Output the (x, y) coordinate of the center of the cell containing the given text.  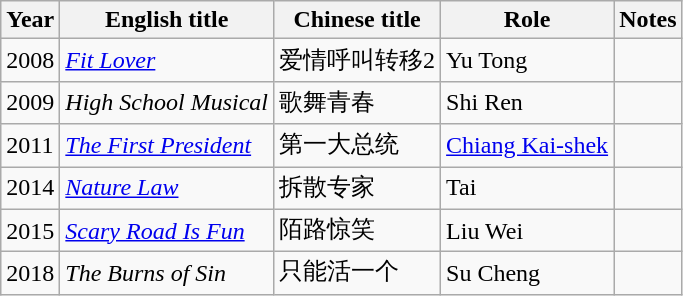
Liu Wei (528, 230)
只能活一个 (358, 274)
2015 (30, 230)
爱情呼叫转移2 (358, 60)
Chiang Kai-shek (528, 146)
2014 (30, 188)
2018 (30, 274)
The Burns of Sin (167, 274)
Year (30, 20)
拆散专家 (358, 188)
High School Musical (167, 102)
Notes (648, 20)
Fit Lover (167, 60)
第一大总统 (358, 146)
Scary Road Is Fun (167, 230)
The First President (167, 146)
Nature Law (167, 188)
Su Cheng (528, 274)
Tai (528, 188)
2008 (30, 60)
2011 (30, 146)
Shi Ren (528, 102)
Yu Tong (528, 60)
陌路惊笑 (358, 230)
2009 (30, 102)
歌舞青春 (358, 102)
Role (528, 20)
English title (167, 20)
Chinese title (358, 20)
